Identify which cell holds the provided text, then report its [x, y] central coordinate. 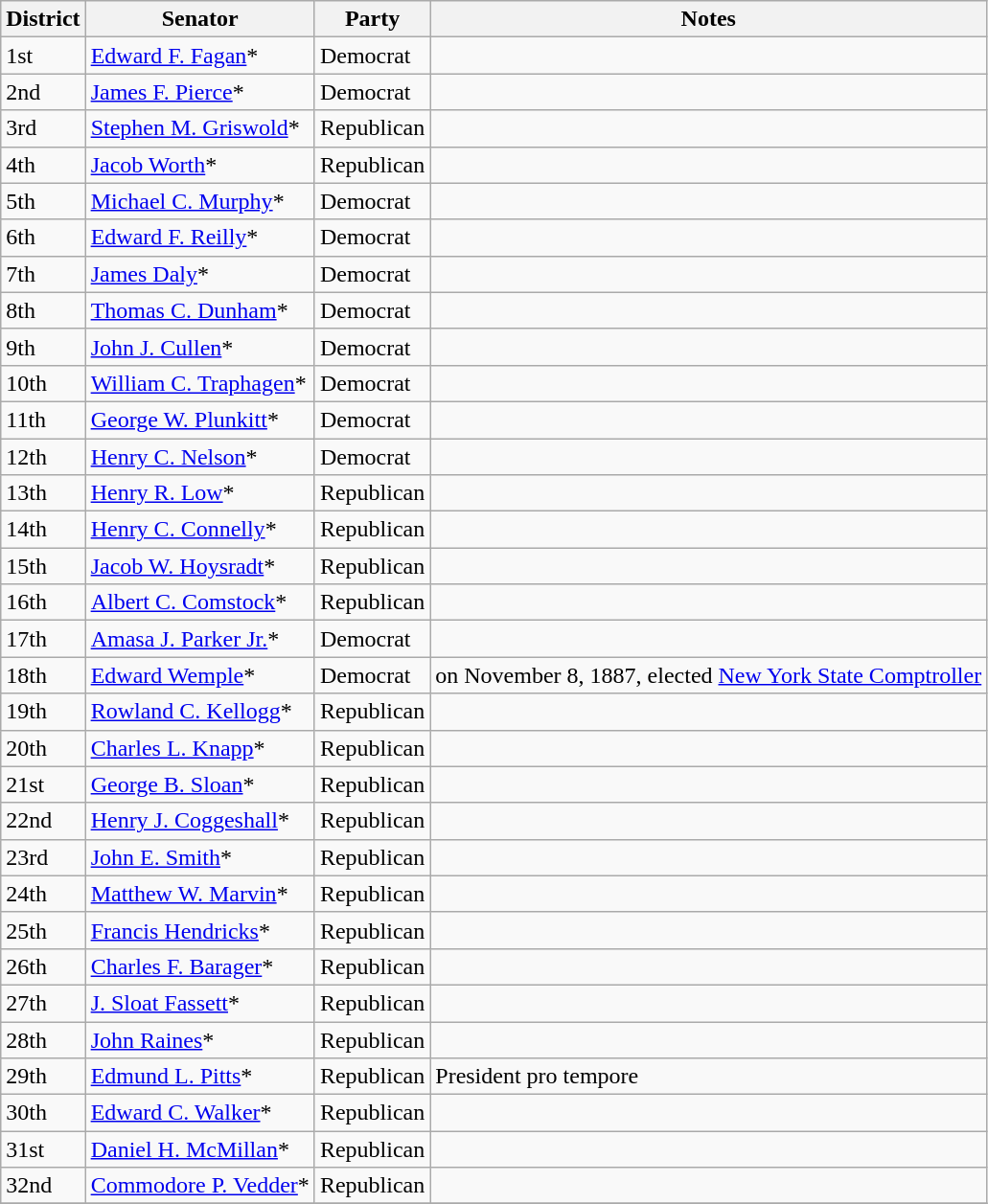
Daniel H. McMillan* [199, 1149]
District [43, 19]
William C. Traphagen* [199, 383]
20th [43, 748]
President pro tempore [709, 1077]
James F. Pierce* [199, 92]
13th [43, 493]
Party [372, 19]
29th [43, 1077]
26th [43, 966]
11th [43, 420]
Henry C. Nelson* [199, 457]
2nd [43, 92]
19th [43, 712]
23rd [43, 857]
7th [43, 274]
3rd [43, 128]
Henry C. Connelly* [199, 530]
Edward F. Fagan* [199, 56]
Albert C. Comstock* [199, 602]
5th [43, 201]
10th [43, 383]
6th [43, 238]
8th [43, 310]
25th [43, 930]
Edward Wemple* [199, 675]
on November 8, 1887, elected New York State Comptroller [709, 675]
18th [43, 675]
24th [43, 894]
32nd [43, 1186]
Edward C. Walker* [199, 1113]
Henry J. Coggeshall* [199, 821]
22nd [43, 821]
George B. Sloan* [199, 784]
9th [43, 347]
Henry R. Low* [199, 493]
31st [43, 1149]
Rowland C. Kellogg* [199, 712]
4th [43, 165]
12th [43, 457]
Michael C. Murphy* [199, 201]
Thomas C. Dunham* [199, 310]
15th [43, 566]
14th [43, 530]
John Raines* [199, 1039]
Charles L. Knapp* [199, 748]
John E. Smith* [199, 857]
J. Sloat Fassett* [199, 1003]
Commodore P. Vedder* [199, 1186]
30th [43, 1113]
21st [43, 784]
James Daly* [199, 274]
17th [43, 639]
27th [43, 1003]
Amasa J. Parker Jr.* [199, 639]
Senator [199, 19]
28th [43, 1039]
Matthew W. Marvin* [199, 894]
George W. Plunkitt* [199, 420]
Jacob Worth* [199, 165]
Stephen M. Griswold* [199, 128]
16th [43, 602]
1st [43, 56]
Charles F. Barager* [199, 966]
Edmund L. Pitts* [199, 1077]
Notes [709, 19]
Jacob W. Hoysradt* [199, 566]
John J. Cullen* [199, 347]
Francis Hendricks* [199, 930]
Edward F. Reilly* [199, 238]
